Output the (x, y) coordinate of the center of the cell containing the given text.  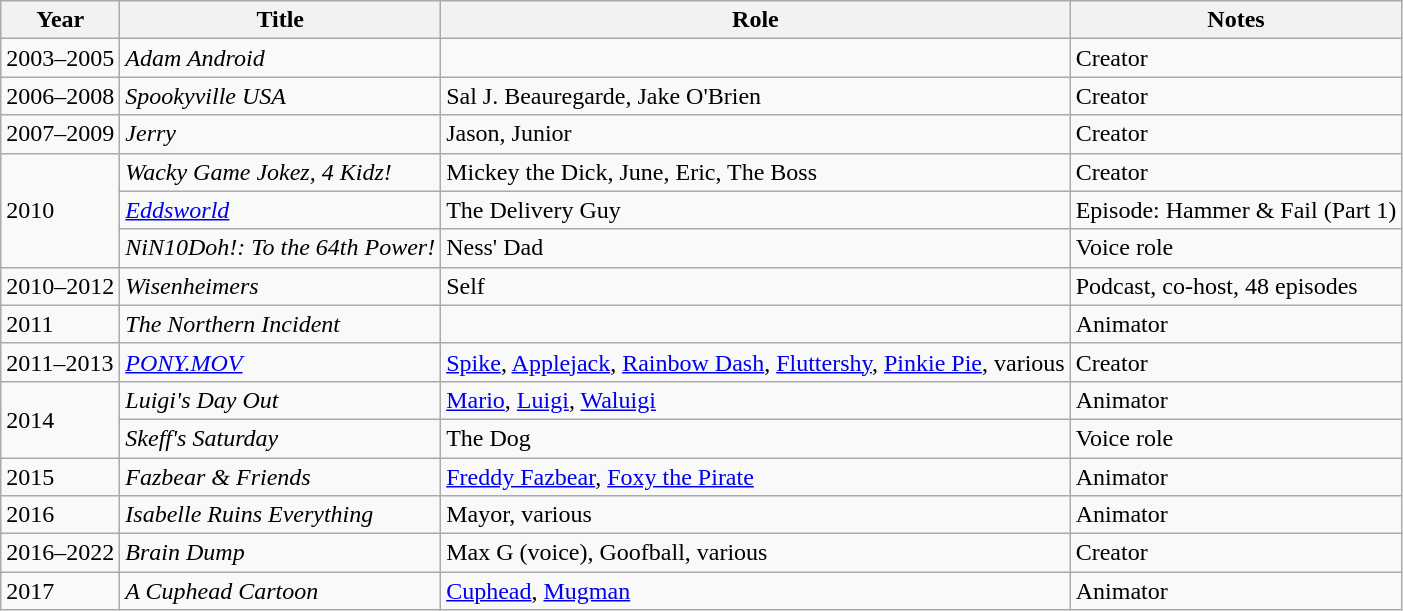
2007–2009 (60, 134)
Max G (voice), Goofball, various (756, 553)
Title (280, 20)
PONY.MOV (280, 362)
2011 (60, 324)
Mickey the Dick, June, Eric, The Boss (756, 172)
2017 (60, 591)
2006–2008 (60, 96)
Jason, Junior (756, 134)
2016 (60, 515)
2015 (60, 477)
Role (756, 20)
Luigi's Day Out (280, 400)
Cuphead, Mugman (756, 591)
Wacky Game Jokez, 4 Kidz! (280, 172)
Spike, Applejack, Rainbow Dash, Fluttershy, Pinkie Pie, various (756, 362)
Adam Android (280, 58)
2010 (60, 210)
The Dog (756, 438)
2010–2012 (60, 286)
The Delivery Guy (756, 210)
Freddy Fazbear, Foxy the Pirate (756, 477)
2014 (60, 419)
Eddsworld (280, 210)
Year (60, 20)
NiN10Doh!: To the 64th Power! (280, 248)
Ness' Dad (756, 248)
A Cuphead Cartoon (280, 591)
Brain Dump (280, 553)
Mario, Luigi, Waluigi (756, 400)
Isabelle Ruins Everything (280, 515)
Fazbear & Friends (280, 477)
Skeff's Saturday (280, 438)
Episode: Hammer & Fail (Part 1) (1236, 210)
Mayor, various (756, 515)
Jerry (280, 134)
Podcast, co-host, 48 episodes (1236, 286)
2016–2022 (60, 553)
Notes (1236, 20)
Spookyville USA (280, 96)
2003–2005 (60, 58)
Sal J. Beauregarde, Jake O'Brien (756, 96)
The Northern Incident (280, 324)
Wisenheimers (280, 286)
Self (756, 286)
2011–2013 (60, 362)
